Identify which cell holds the provided text, then report its (x, y) central coordinate. 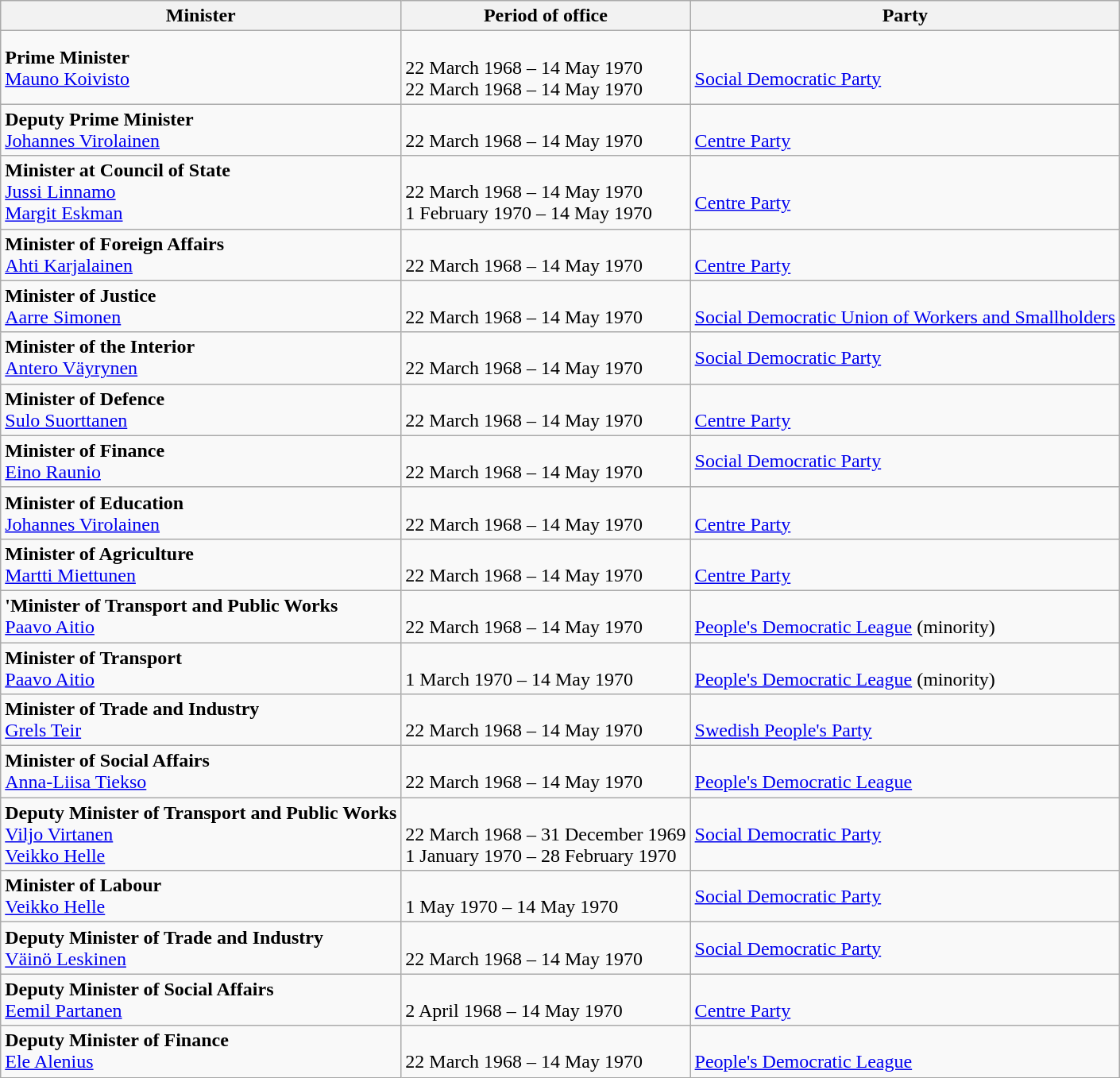
22 March 1968 – 14 May 1970 1 February 1970 – 14 May 1970 (546, 192)
1 March 1970 – 14 May 1970 (546, 667)
Minister of Foreign AffairsAhti Karjalainen (201, 254)
Swedish People's Party (906, 720)
Party (906, 16)
1 May 1970 – 14 May 1970 (546, 896)
Deputy Minister of FinanceEle Alenius (201, 1052)
'Minister of Transport and Public WorksPaavo Aitio (201, 616)
Prime MinisterMauno Koivisto (201, 68)
Minister of Social AffairsAnna-Liisa Tiekso (201, 772)
Deputy Minister of Social AffairsEemil Partanen (201, 999)
Deputy Prime MinisterJohannes Virolainen (201, 130)
Minister of LabourVeikko Helle (201, 896)
Deputy Minister of Trade and IndustryVäinö Leskinen (201, 949)
Minister of AgricultureMartti Miettunen (201, 564)
22 March 1968 – 31 December 1969 1 January 1970 – 28 February 1970 (546, 834)
22 March 1968 – 14 May 1970 22 March 1968 – 14 May 1970 (546, 68)
Period of office (546, 16)
Minister at Council of StateJussi Linnamo Margit Eskman (201, 192)
Minister of the Interior Antero Väyrynen (201, 357)
Minister of FinanceEino Raunio (201, 461)
Minister (201, 16)
Minister of DefenceSulo Suorttanen (201, 410)
2 April 1968 – 14 May 1970 (546, 999)
Deputy Minister of Transport and Public WorksViljo Virtanen Veikko Helle (201, 834)
Social Democratic Union of Workers and Smallholders (906, 307)
Minister of EducationJohannes Virolainen (201, 513)
Minister of Trade and IndustryGrels Teir (201, 720)
Minister of TransportPaavo Aitio (201, 667)
Minister of JusticeAarre Simonen (201, 307)
